For the text-containing cell, return its midpoint in (x, y) coordinate format. 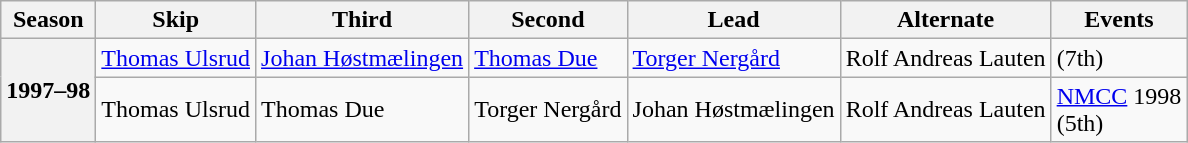
Season (48, 20)
Skip (176, 20)
Third (362, 20)
Lead (734, 20)
(7th) (1119, 58)
NMCC 1998 (5th) (1119, 110)
Second (548, 20)
Alternate (946, 20)
1997–98 (48, 90)
Events (1119, 20)
